Detect which cell encompasses the target text, then output its (x, y) center coordinate. 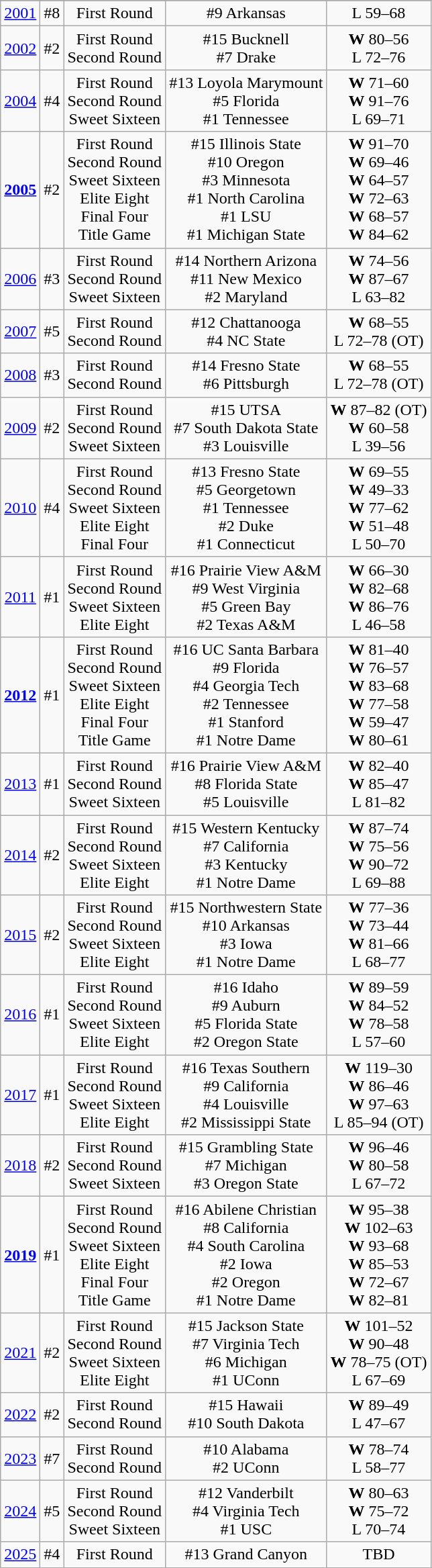
#13 Fresno State#5 Georgetown#1 Tennessee#2 Duke#1 Connecticut (246, 508)
#16 Texas Southern#9 California#4 Louisville#2 Mississippi State (246, 1095)
2002 (20, 48)
#12 Chattanooga#4 NC State (246, 332)
#10 Alabama#2 UConn (246, 1459)
#15 Jackson State#7 Virginia Tech#6 Michigan#1 UConn (246, 1352)
2023 (20, 1459)
2014 (20, 856)
#16 Prairie View A&M#8 Florida State#5 Louisville (246, 784)
W 78–74L 58–77 (378, 1459)
#15 Illinois State#10 Oregon#3 Minnesota#1 North Carolina#1 LSU#1 Michigan State (246, 189)
L 59–68 (378, 13)
2019 (20, 1254)
W 69–55W 49–33W 77–62W 51–48L 50–70 (378, 508)
W 119–30W 86–46W 97–63L 85–94 (OT) (378, 1095)
#15 Western Kentucky#7 California#3 Kentucky#1 Notre Dame (246, 856)
2018 (20, 1166)
2010 (20, 508)
#8 (52, 13)
2006 (20, 279)
W 81–40W 76–57 W 83–68W 77–58W 59–47W 80–61 (378, 694)
#16 Idaho#9 Auburn#5 Florida State#2 Oregon State (246, 1015)
W 91–70W 69–46 W 64–57W 72–63W 68–57W 84–62 (378, 189)
W 82–40W 85–47 L 81–82 (378, 784)
#7 (52, 1459)
2009 (20, 428)
W 71–60W 91–76 L 69–71 (378, 101)
First RoundSecond RoundSweet SixteenElite EightFinal Four (115, 508)
2004 (20, 101)
#13 Grand Canyon (246, 1555)
#16 Abilene Christian#8 California#4 South Carolina#2 Iowa#2 Oregon#1 Notre Dame (246, 1254)
W 89–49L 47–67 (378, 1414)
#12 Vanderbilt#4 Virginia Tech#1 USC (246, 1511)
#15 Bucknell#7 Drake (246, 48)
2013 (20, 784)
W 101–52W 90–48W 78–75 (OT)L 67–69 (378, 1352)
2024 (20, 1511)
W 66–30W 82–68W 86–76L 46–58 (378, 596)
W 80–63W 75–72 L 70–74 (378, 1511)
#16 Prairie View A&M#9 West Virginia#5 Green Bay#2 Texas A&M (246, 596)
#15 Northwestern State#10 Arkansas#3 Iowa#1 Notre Dame (246, 935)
2001 (20, 13)
W 89–59W 84–52W 78–58L 57–60 (378, 1015)
2008 (20, 375)
2016 (20, 1015)
TBD (378, 1555)
#14 Northern Arizona#11 New Mexico#2 Maryland (246, 279)
#9 Arkansas (246, 13)
2021 (20, 1352)
#15 UTSA#7 South Dakota State#3 Louisville (246, 428)
2025 (20, 1555)
W 77–36W 73–44W 81–66L 68–77 (378, 935)
W 87–74W 75–56W 90–72L 69–88 (378, 856)
2007 (20, 332)
2012 (20, 694)
2022 (20, 1414)
2015 (20, 935)
#15 Hawaii#10 South Dakota (246, 1414)
2005 (20, 189)
W 74–56W 87–67 L 63–82 (378, 279)
2017 (20, 1095)
W 87–82 (OT)W 60–58 L 39–56 (378, 428)
#16 UC Santa Barbara#9 Florida#4 Georgia Tech#2 Tennessee#1 Stanford#1 Notre Dame (246, 694)
W 96–46W 80–58 L 67–72 (378, 1166)
#13 Loyola Marymount#5 Florida#1 Tennessee (246, 101)
#15 Grambling State#7 Michigan#3 Oregon State (246, 1166)
W 95–38W 102–63 W 93–68W 85–53W 72–67W 82–81 (378, 1254)
#14 Fresno State#6 Pittsburgh (246, 375)
2011 (20, 596)
W 80–56L 72–76 (378, 48)
